Find where the given text appears and provide that cell's center as [X, Y] coordinate. 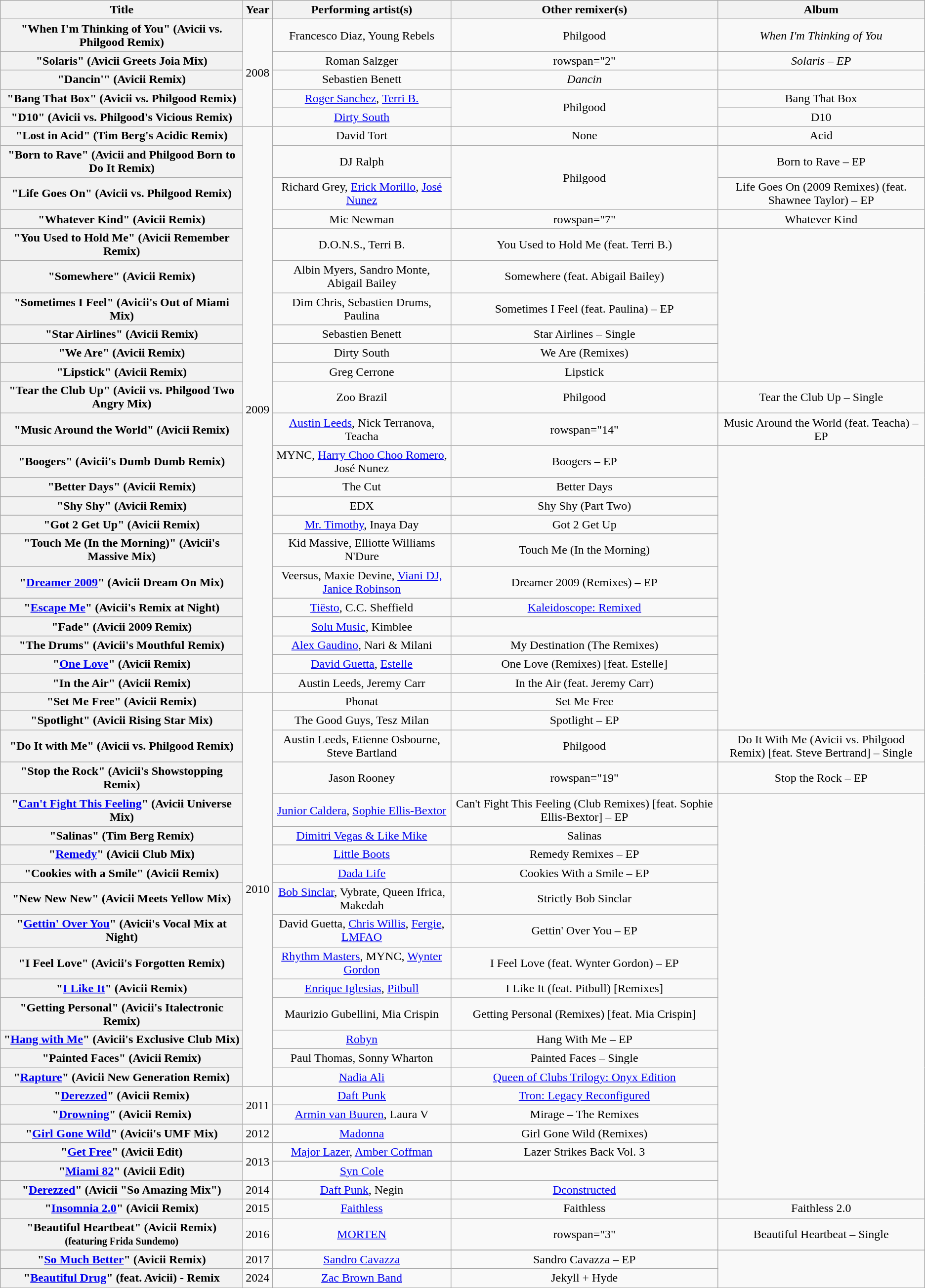
"Star Airlines" (Avicii Remix) [122, 334]
"Beautiful Heartbeat" (Avicii Remix)(featuring Frida Sundemo) [122, 1234]
Paul Thomas, Sonny Wharton [362, 1058]
"You Used to Hold Me" (Avicii Remember Remix) [122, 244]
Somewhere (feat. Abigail Bailey) [584, 277]
Cookies With a Smile – EP [584, 873]
"In the Air" (Avicii Remix) [122, 683]
"Bang That Box" (Avicii vs. Philgood Remix) [122, 98]
None [584, 136]
"So Much Better" (Avicii Remix) [122, 1259]
We Are (Remixes) [584, 353]
"Painted Faces" (Avicii Remix) [122, 1058]
rowspan="2" [584, 61]
Nadia Ali [362, 1077]
Major Lazer, Amber Coffman [362, 1152]
Solu Music, Kimblee [362, 626]
Spotlight – EP [584, 721]
"New New New" (Avicii Meets Yellow Mix) [122, 899]
Syn Cole [362, 1171]
Austin Leeds, Nick Terranova, Teacha [362, 430]
"Salinas" (Tim Berg Remix) [122, 836]
"Hang with Me" (Avicii's Exclusive Club Mix) [122, 1039]
Dconstructed [584, 1190]
Bob Sinclar, Vybrate, Queen Ifrica, Makedah [362, 899]
D10 [821, 117]
Greg Cerrone [362, 372]
Enrique Iglesias, Pitbull [362, 988]
2013 [258, 1162]
Mirage – The Remixes [584, 1115]
MORTEN [362, 1234]
Sandro Cavazza – EP [584, 1259]
Title [122, 10]
Touch Me (In the Morning) [584, 550]
"Beautiful Drug" (feat. Avicii) - Remix [122, 1278]
Shy Shy (Part Two) [584, 506]
David Guetta, Estelle [362, 664]
Junior Caldera, Sophie Ellis-Bextor [362, 810]
Bang That Box [821, 98]
Sandro Cavazza [362, 1259]
2024 [258, 1278]
2012 [258, 1133]
"Shy Shy" (Avicii Remix) [122, 506]
"Touch Me (In the Morning)" (Avicii's Massive Mix) [122, 550]
2016 [258, 1234]
One Love (Remixes) [feat. Estelle] [584, 664]
David Tort [362, 136]
Lipstick [584, 372]
Tiësto, C.C. Sheffield [362, 607]
"Music Around the World" (Avicii Remix) [122, 430]
Lazer Strikes Back Vol. 3 [584, 1152]
Austin Leeds, Jeremy Carr [362, 683]
"Somewhere" (Avicii Remix) [122, 277]
"Stop the Rock" (Avicii's Showstopping Remix) [122, 778]
Music Around the World (feat. Teacha) – EP [821, 430]
I Feel Love (feat. Wynter Gordon) – EP [584, 963]
When I'm Thinking of You [821, 36]
"D10" (Avicii vs. Philgood's Vicious Remix) [122, 117]
Dimitri Vegas & Like Mike [362, 836]
MYNC, Harry Choo Choo Romero, José Nunez [362, 461]
"Sometimes I Feel" (Avicii's Out of Miami Mix) [122, 308]
"Lipstick" (Avicii Remix) [122, 372]
"I Like It" (Avicii Remix) [122, 988]
Dim Chris, Sebastien Drums, Paulina [362, 308]
Phonat [362, 702]
Girl Gone Wild (Remixes) [584, 1133]
"Life Goes On" (Avicii vs. Philgood Remix) [122, 194]
"Derezzed" (Avicii "So Amazing Mix") [122, 1190]
My Destination (The Remixes) [584, 645]
Beautiful Heartbeat – Single [821, 1234]
"Derezzed" (Avicii Remix) [122, 1096]
Year [258, 10]
rowspan="19" [584, 778]
"Better Days" (Avicii Remix) [122, 487]
"I Feel Love" (Avicii's Forgotten Remix) [122, 963]
"Drowning" (Avicii Remix) [122, 1115]
Austin Leeds, Etienne Osbourne, Steve Bartland [362, 746]
Jason Rooney [362, 778]
Mic Newman [362, 219]
Life Goes On (2009 Remixes) (feat. Shawnee Taylor) – EP [821, 194]
Gettin' Over You – EP [584, 930]
Set Me Free [584, 702]
Roger Sanchez, Terri B. [362, 98]
Strictly Bob Sinclar [584, 899]
"Solaris" (Avicii Greets Joia Mix) [122, 61]
David Guetta, Chris Willis, Fergie, LMFAO [362, 930]
"Born to Rave" (Avicii and Philgood Born to Do It Remix) [122, 161]
Robyn [362, 1039]
"Girl Gone Wild" (Avicii's UMF Mix) [122, 1133]
Getting Personal (Remixes) [feat. Mia Crispin] [584, 1013]
Francesco Diaz, Young Rebels [362, 36]
2009 [258, 409]
Album [821, 10]
Jekyll + Hyde [584, 1278]
"Insomnia 2.0" (Avicii Remix) [122, 1208]
Rhythm Masters, MYNC, Wynter Gordon [362, 963]
"Miami 82" (Avicii Edit) [122, 1171]
Maurizio Gubellini, Mia Crispin [362, 1013]
The Cut [362, 487]
Albin Myers, Sandro Monte, Abigail Bailey [362, 277]
Zoo Brazil [362, 397]
"Can't Fight This Feeling" (Avicii Universe Mix) [122, 810]
Can't Fight This Feeling (Club Remixes) [feat. Sophie Ellis-Bextor] – EP [584, 810]
Kid Massive, Elliotte Williams N'Dure [362, 550]
"Tear the Club Up" (Avicii vs. Philgood Two Angry Mix) [122, 397]
Mr. Timothy, Inaya Day [362, 524]
2011 [258, 1105]
Richard Grey, Erick Morillo, José Nunez [362, 194]
Acid [821, 136]
2015 [258, 1208]
Do It With Me (Avicii vs. Philgood Remix) [feat. Steve Bertrand] – Single [821, 746]
"Got 2 Get Up" (Avicii Remix) [122, 524]
"We Are" (Avicii Remix) [122, 353]
D.O.N.S., Terri B. [362, 244]
"Whatever Kind" (Avicii Remix) [122, 219]
Better Days [584, 487]
Painted Faces – Single [584, 1058]
Solaris – EP [821, 61]
Faithless 2.0 [821, 1208]
Stop the Rock – EP [821, 778]
2014 [258, 1190]
2010 [258, 889]
Sometimes I Feel (feat. Paulina) – EP [584, 308]
You Used to Hold Me (feat. Terri B.) [584, 244]
"When I'm Thinking of You" (Avicii vs. Philgood Remix) [122, 36]
Queen of Clubs Trilogy: Onyx Edition [584, 1077]
"Getting Personal" (Avicii's Italectronic Remix) [122, 1013]
Daft Punk [362, 1096]
Hang With Me – EP [584, 1039]
Tron: Legacy Reconfigured [584, 1096]
rowspan="14" [584, 430]
Kaleidoscope: Remixed [584, 607]
Other remixer(s) [584, 10]
"Set Me Free" (Avicii Remix) [122, 702]
"Boogers" (Avicii's Dumb Dumb Remix) [122, 461]
Star Airlines – Single [584, 334]
2008 [258, 73]
Dreamer 2009 (Remixes) – EP [584, 582]
"Lost in Acid" (Tim Berg's Acidic Remix) [122, 136]
Boogers – EP [584, 461]
Dada Life [362, 873]
"Cookies with a Smile" (Avicii Remix) [122, 873]
Madonna [362, 1133]
rowspan="7" [584, 219]
DJ Ralph [362, 161]
"Escape Me" (Avicii's Remix at Night) [122, 607]
The Good Guys, Tesz Milan [362, 721]
In the Air (feat. Jeremy Carr) [584, 683]
"Dreamer 2009" (Avicii Dream On Mix) [122, 582]
Performing artist(s) [362, 10]
Salinas [584, 836]
"Rapture" (Avicii New Generation Remix) [122, 1077]
Little Boots [362, 854]
Got 2 Get Up [584, 524]
Roman Salzger [362, 61]
Dancin [584, 80]
Veersus, Maxie Devine, Viani DJ, Janice Robinson [362, 582]
"Gettin' Over You" (Avicii's Vocal Mix at Night) [122, 930]
"The Drums" (Avicii's Mouthful Remix) [122, 645]
Tear the Club Up – Single [821, 397]
Alex Gaudino, Nari & Milani [362, 645]
"Remedy" (Avicii Club Mix) [122, 854]
EDX [362, 506]
rowspan="3" [584, 1234]
"Fade" (Avicii 2009 Remix) [122, 626]
Daft Punk, Negin [362, 1190]
Whatever Kind [821, 219]
2017 [258, 1259]
Zac Brown Band [362, 1278]
Born to Rave – EP [821, 161]
"One Love" (Avicii Remix) [122, 664]
"Spotlight" (Avicii Rising Star Mix) [122, 721]
"Do It with Me" (Avicii vs. Philgood Remix) [122, 746]
Armin van Buuren, Laura V [362, 1115]
"Dancin'" (Avicii Remix) [122, 80]
Remedy Remixes – EP [584, 854]
I Like It (feat. Pitbull) [Remixes] [584, 988]
"Get Free" (Avicii Edit) [122, 1152]
